Extract the (X, Y) coordinate from the center of the cell holding the provided text.  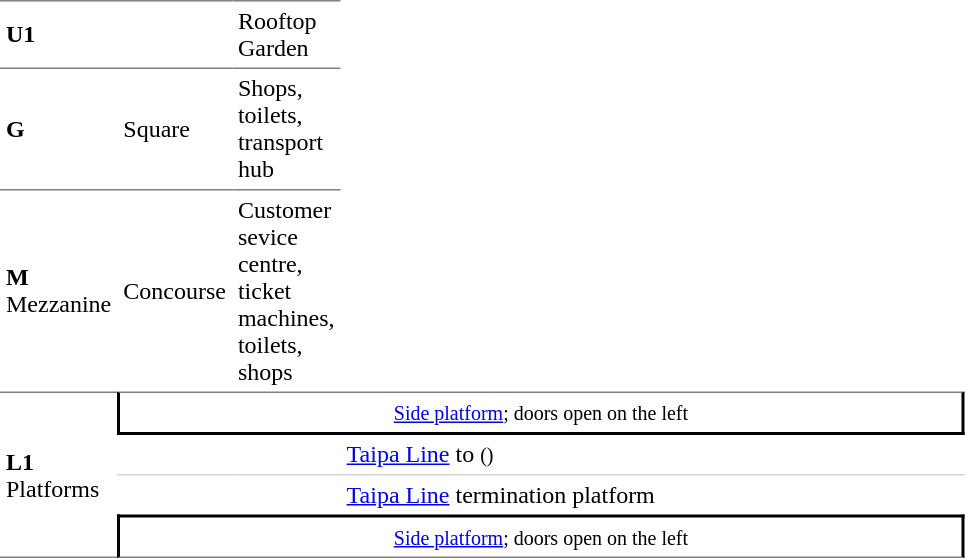
Taipa Line to () (610, 455)
Square (174, 129)
L1 Platforms (58, 475)
Customer sevice centre, ticket machines, toilets, shops (286, 290)
Concourse (174, 290)
Taipa Line termination platform (610, 496)
G (58, 129)
U1 (58, 34)
Shops, toilets, transport hub (286, 129)
Rooftop Garden (286, 34)
M Mezzanine (58, 290)
